Find where the given text appears and provide that cell's center as [x, y] coordinate. 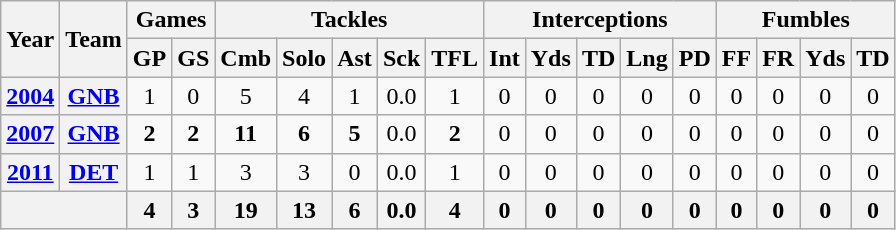
Int [505, 58]
2004 [30, 96]
Cmb [246, 58]
19 [246, 210]
Ast [355, 58]
TFL [455, 58]
Tackles [350, 20]
Sck [401, 58]
Fumbles [806, 20]
Lng [647, 58]
Year [30, 39]
11 [246, 134]
Team [94, 39]
PD [694, 58]
DET [94, 172]
GS [194, 58]
Interceptions [600, 20]
GP [149, 58]
2007 [30, 134]
FR [778, 58]
Solo [304, 58]
2011 [30, 172]
13 [304, 210]
Games [170, 20]
FF [736, 58]
